Pinpoint the cell where the given text exists, returning its [x, y] midpoint coordinate. 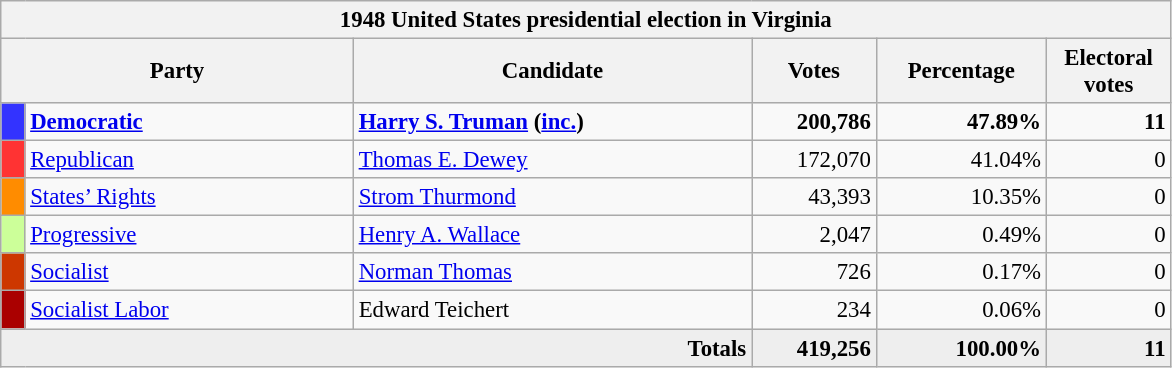
1948 United States presidential election in Virginia [586, 20]
Votes [814, 72]
Progressive [189, 235]
Edward Teichert [552, 310]
Percentage [961, 72]
41.04% [961, 160]
Republican [189, 160]
726 [814, 273]
Strom Thurmond [552, 197]
43,393 [814, 197]
419,256 [814, 348]
Henry A. Wallace [552, 235]
Party [178, 72]
2,047 [814, 235]
States’ Rights [189, 197]
234 [814, 310]
Thomas E. Dewey [552, 160]
47.89% [961, 122]
Democratic [189, 122]
Socialist [189, 273]
Electoral votes [1108, 72]
200,786 [814, 122]
Totals [376, 348]
Socialist Labor [189, 310]
10.35% [961, 197]
Harry S. Truman (inc.) [552, 122]
0.06% [961, 310]
Candidate [552, 72]
100.00% [961, 348]
172,070 [814, 160]
Norman Thomas [552, 273]
0.17% [961, 273]
0.49% [961, 235]
